Return the (x, y) coordinate for the center point of the cell that contains the specified text.  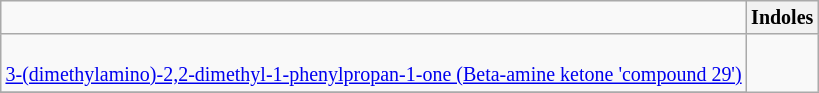
Indoles (782, 18)
3-(dimethylamino)-2,2-dimethyl-1-phenylpropan-1-one (Beta-amine ketone 'compound 29') (374, 64)
